From the cell containing the given text, extract its center point as [x, y] coordinate. 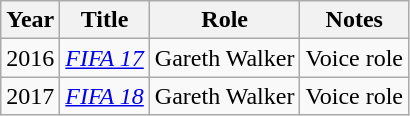
2017 [30, 96]
Title [105, 20]
Role [224, 20]
Year [30, 20]
Notes [354, 20]
FIFA 17 [105, 58]
2016 [30, 58]
FIFA 18 [105, 96]
